From the cell containing the given text, extract its center point as [X, Y] coordinate. 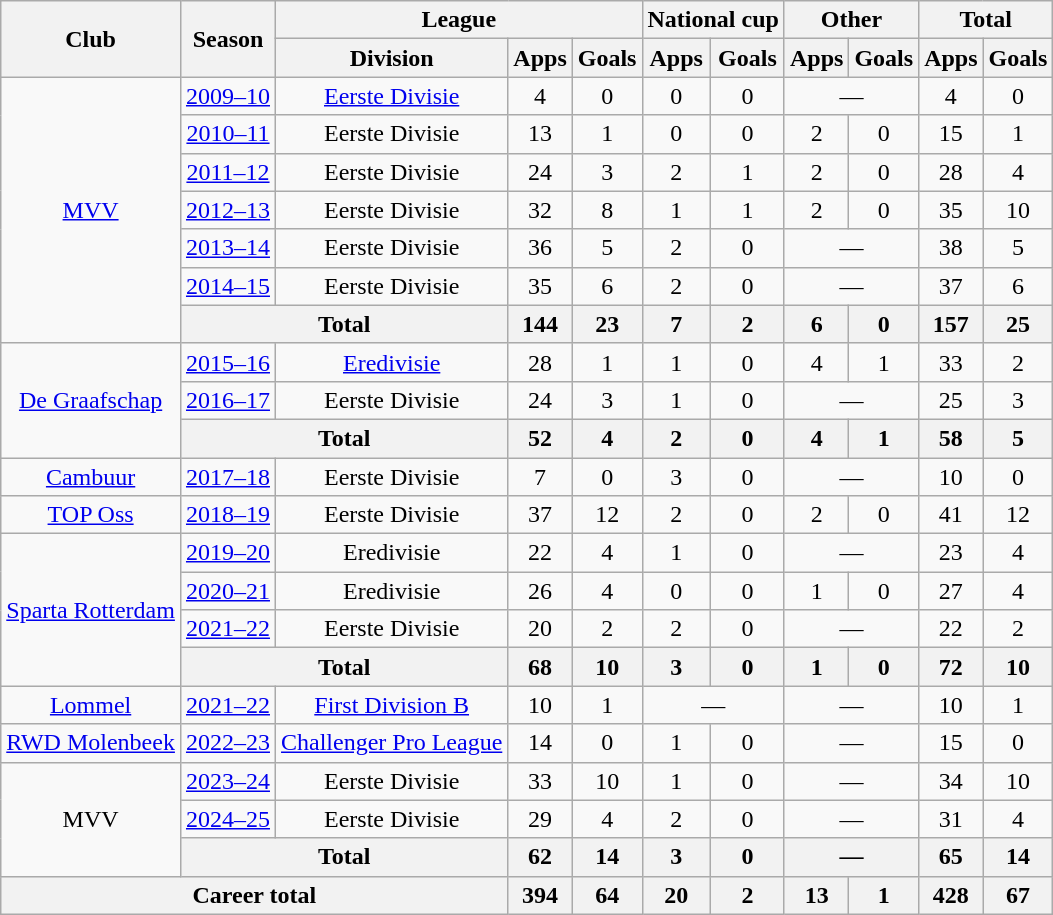
2016–17 [228, 400]
26 [540, 591]
2009–10 [228, 96]
2018–19 [228, 515]
2017–18 [228, 477]
Division [392, 58]
2023–24 [228, 781]
2011–12 [228, 172]
27 [951, 591]
68 [540, 667]
36 [540, 248]
First Division B [392, 705]
Season [228, 39]
157 [951, 324]
65 [951, 857]
32 [540, 210]
RWD Molenbeek [91, 743]
League [459, 20]
34 [951, 781]
Cambuur [91, 477]
2010–11 [228, 134]
38 [951, 248]
394 [540, 895]
Career total [254, 895]
Lommel [91, 705]
428 [951, 895]
2013–14 [228, 248]
58 [951, 438]
TOP Oss [91, 515]
2022–23 [228, 743]
Sparta Rotterdam [91, 610]
2012–13 [228, 210]
2014–15 [228, 286]
29 [540, 819]
67 [1018, 895]
De Graafschap [91, 400]
2024–25 [228, 819]
52 [540, 438]
8 [607, 210]
Other [851, 20]
144 [540, 324]
2019–20 [228, 553]
National cup [713, 20]
31 [951, 819]
2020–21 [228, 591]
41 [951, 515]
Challenger Pro League [392, 743]
Club [91, 39]
2015–16 [228, 362]
64 [607, 895]
62 [540, 857]
72 [951, 667]
